Detect which cell encompasses the target text, then output its (x, y) center coordinate. 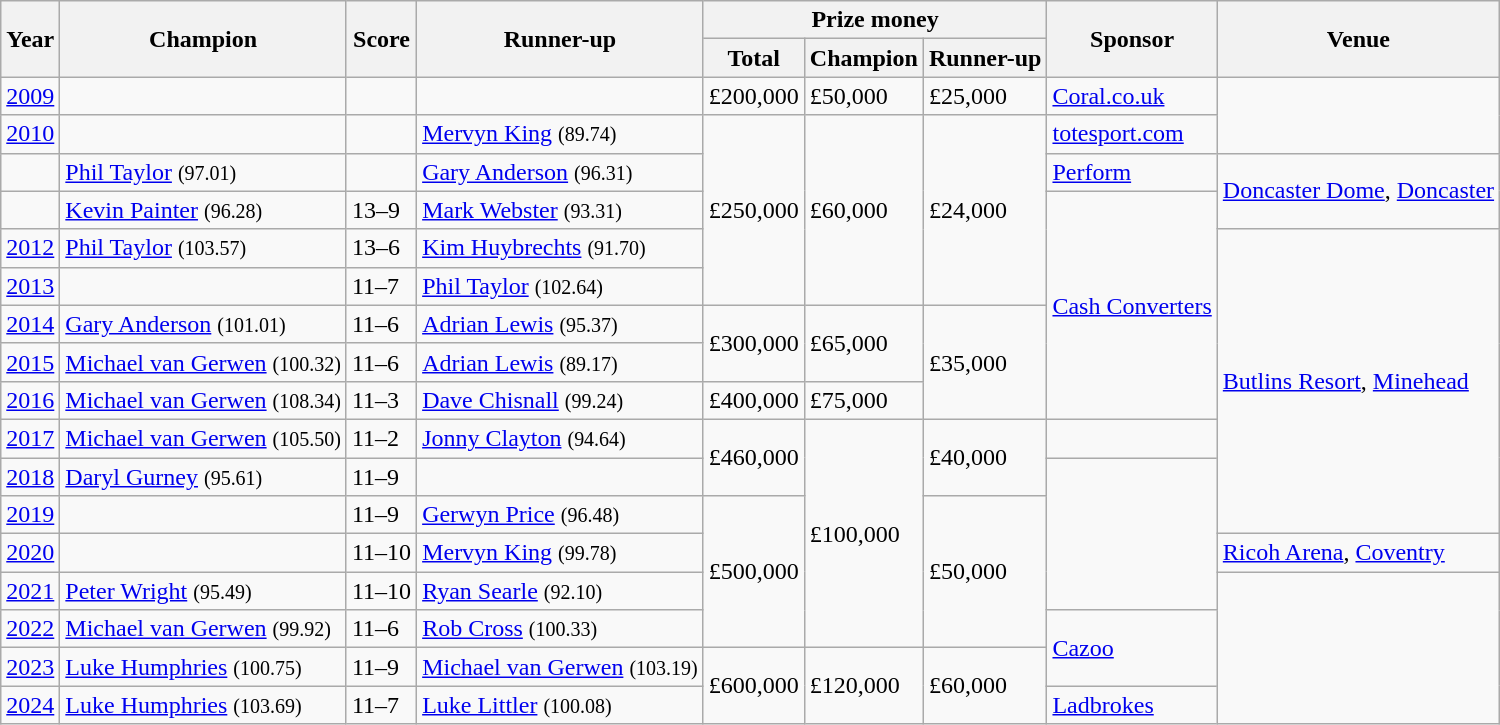
Venue (1358, 39)
£600,000 (754, 686)
2021 (30, 591)
Butlins Resort, Minehead (1358, 381)
Gerwyn Price (96.48) (560, 515)
11–2 (381, 438)
Gary Anderson (96.31) (560, 172)
£25,000 (985, 96)
Cazoo (1132, 648)
Year (30, 39)
Ladbrokes (1132, 705)
2010 (30, 134)
2012 (30, 248)
Luke Humphries (100.75) (204, 667)
2017 (30, 438)
£75,000 (864, 400)
2013 (30, 286)
Adrian Lewis (89.17) (560, 362)
Mervyn King (99.78) (560, 553)
Mark Webster (93.31) (560, 210)
13–9 (381, 210)
2023 (30, 667)
Coral.co.uk (1132, 96)
Luke Littler (100.08) (560, 705)
Daryl Gurney (95.61) (204, 477)
£65,000 (864, 343)
2020 (30, 553)
Score (381, 39)
Michael van Gerwen (100.32) (204, 362)
£300,000 (754, 343)
2009 (30, 96)
totesport.com (1132, 134)
£200,000 (754, 96)
Rob Cross (100.33) (560, 629)
£500,000 (754, 572)
Sponsor (1132, 39)
£250,000 (754, 210)
£40,000 (985, 457)
Michael van Gerwen (99.92) (204, 629)
£100,000 (864, 533)
2015 (30, 362)
Total (754, 58)
Mervyn King (89.74) (560, 134)
2019 (30, 515)
£120,000 (864, 686)
Gary Anderson (101.01) (204, 324)
Kevin Painter (96.28) (204, 210)
Ricoh Arena, Coventry (1358, 553)
Adrian Lewis (95.37) (560, 324)
Michael van Gerwen (108.34) (204, 400)
2014 (30, 324)
11–3 (381, 400)
Michael van Gerwen (103.19) (560, 667)
Michael van Gerwen (105.50) (204, 438)
Luke Humphries (103.69) (204, 705)
Cash Converters (1132, 305)
2024 (30, 705)
Doncaster Dome, Doncaster (1358, 191)
£460,000 (754, 457)
Jonny Clayton (94.64) (560, 438)
Ryan Searle (92.10) (560, 591)
£35,000 (985, 362)
Dave Chisnall (99.24) (560, 400)
Kim Huybrechts (91.70) (560, 248)
13–6 (381, 248)
2018 (30, 477)
Peter Wright (95.49) (204, 591)
Perform (1132, 172)
2016 (30, 400)
Phil Taylor (103.57) (204, 248)
Prize money (875, 20)
£24,000 (985, 210)
2022 (30, 629)
Phil Taylor (97.01) (204, 172)
£400,000 (754, 400)
Phil Taylor (102.64) (560, 286)
